Find where the given text appears and provide that cell's center as (x, y) coordinate. 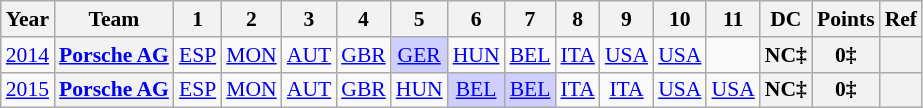
9 (626, 19)
11 (732, 19)
6 (476, 19)
2 (252, 19)
8 (577, 19)
4 (364, 19)
10 (680, 19)
1 (198, 19)
Points (846, 19)
Ref (901, 19)
3 (309, 19)
Team (114, 19)
7 (530, 19)
DC (786, 19)
2014 (28, 55)
GER (420, 55)
2015 (28, 90)
5 (420, 19)
Year (28, 19)
